Provide the (X, Y) coordinate of the cell's center where the given text is located.  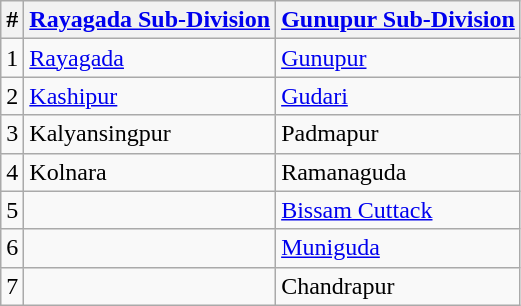
Muniguda (398, 248)
Kolnara (150, 172)
Kashipur (150, 96)
# (12, 20)
Gunupur (398, 58)
7 (12, 286)
Gudari (398, 96)
2 (12, 96)
4 (12, 172)
Rayagada (150, 58)
Gunupur Sub-Division (398, 20)
Chandrapur (398, 286)
Kalyansingpur (150, 134)
6 (12, 248)
Bissam Cuttack (398, 210)
Padmapur (398, 134)
Ramanaguda (398, 172)
3 (12, 134)
5 (12, 210)
1 (12, 58)
Rayagada Sub-Division (150, 20)
